Return the (X, Y) coordinate for the center point of the cell that contains the specified text.  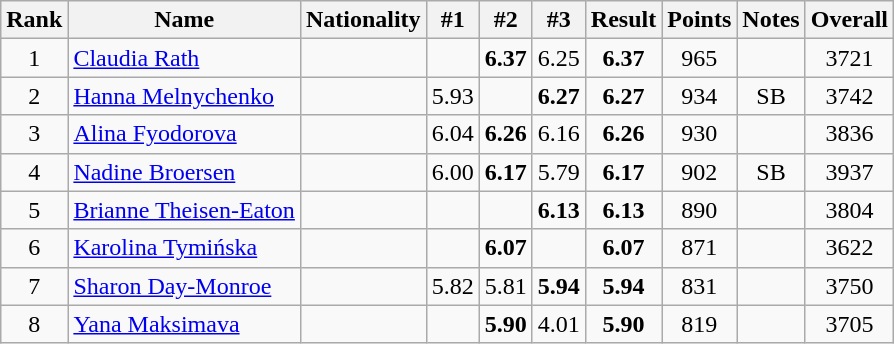
Hanna Melnychenko (184, 96)
Karolina Tymińska (184, 248)
819 (700, 324)
6.25 (558, 58)
8 (34, 324)
5.82 (452, 286)
3705 (849, 324)
3836 (849, 134)
6 (34, 248)
890 (700, 210)
902 (700, 172)
2 (34, 96)
5.93 (452, 96)
Alina Fyodorova (184, 134)
6.04 (452, 134)
Brianne Theisen-Eaton (184, 210)
1 (34, 58)
871 (700, 248)
3750 (849, 286)
5.79 (558, 172)
7 (34, 286)
#3 (558, 20)
3 (34, 134)
Points (700, 20)
Overall (849, 20)
5.81 (506, 286)
#1 (452, 20)
Claudia Rath (184, 58)
Notes (771, 20)
Sharon Day-Monroe (184, 286)
831 (700, 286)
3804 (849, 210)
Nationality (363, 20)
Result (623, 20)
965 (700, 58)
4.01 (558, 324)
3721 (849, 58)
Rank (34, 20)
930 (700, 134)
6.00 (452, 172)
4 (34, 172)
5 (34, 210)
3742 (849, 96)
#2 (506, 20)
3937 (849, 172)
6.16 (558, 134)
3622 (849, 248)
Name (184, 20)
Yana Maksimava (184, 324)
934 (700, 96)
Nadine Broersen (184, 172)
